Output the [x, y] coordinate of the center of the cell containing the given text.  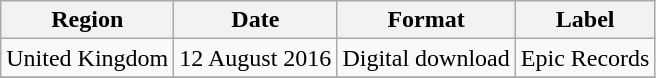
Format [426, 20]
Digital download [426, 58]
Region [88, 20]
United Kingdom [88, 58]
Label [585, 20]
Epic Records [585, 58]
Date [256, 20]
12 August 2016 [256, 58]
